Determine the [X, Y] coordinate at the center of the cell enclosing the given text.  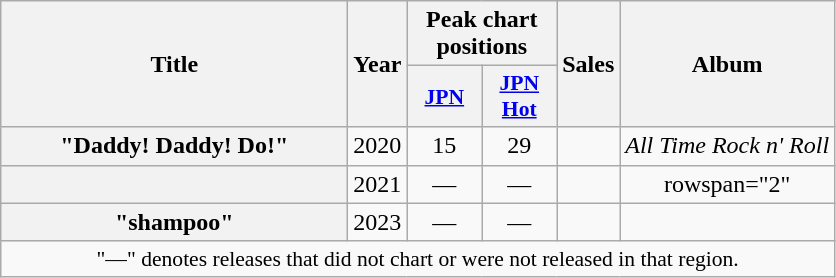
JPN [444, 96]
"shampoo" [174, 222]
JPNHot [520, 96]
Title [174, 64]
All Time Rock n' Roll [728, 146]
15 [444, 146]
29 [520, 146]
2023 [378, 222]
Year [378, 64]
Peak chart positions [482, 34]
Sales [588, 64]
Album [728, 64]
2020 [378, 146]
"Daddy! Daddy! Do!" [174, 146]
2021 [378, 184]
"—" denotes releases that did not chart or were not released in that region. [418, 259]
rowspan="2" [728, 184]
